Locate the cell with the specified text and output its [x, y] center coordinate. 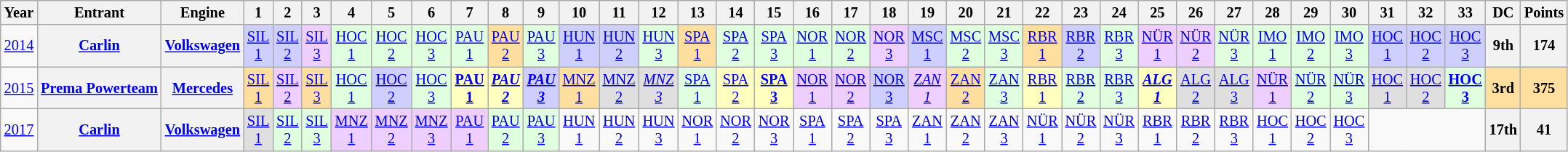
174 [1544, 46]
21 [1004, 12]
ALG3 [1233, 88]
IMO1 [1273, 46]
33 [1465, 12]
17th [1503, 129]
MSC2 [966, 46]
Year [19, 12]
19 [928, 12]
27 [1233, 12]
41 [1544, 129]
15 [774, 12]
22 [1043, 12]
3 [316, 12]
30 [1350, 12]
8 [506, 12]
10 [579, 12]
2015 [19, 88]
ALG1 [1158, 88]
ALG2 [1196, 88]
5 [391, 12]
9th [1503, 46]
9 [541, 12]
11 [620, 12]
2014 [19, 46]
2 [287, 12]
17 [851, 12]
20 [966, 12]
Entrant [99, 12]
31 [1388, 12]
Mercedes [202, 88]
DC [1503, 12]
IMO3 [1350, 46]
375 [1544, 88]
4 [352, 12]
32 [1425, 12]
29 [1311, 12]
26 [1196, 12]
23 [1081, 12]
25 [1158, 12]
MSC3 [1004, 46]
18 [889, 12]
IMO2 [1311, 46]
Points [1544, 12]
14 [736, 12]
13 [697, 12]
Prema Powerteam [99, 88]
MSC1 [928, 46]
Engine [202, 12]
7 [470, 12]
2017 [19, 129]
3rd [1503, 88]
24 [1119, 12]
6 [432, 12]
16 [813, 12]
28 [1273, 12]
12 [659, 12]
1 [258, 12]
